Return (X, Y) of the center of cell containing provided text 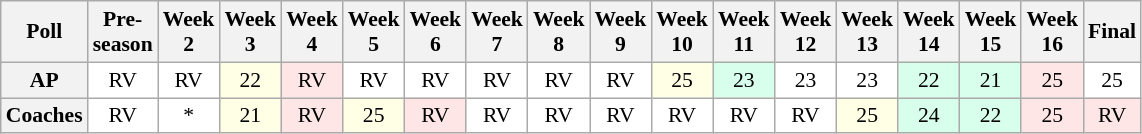
* (189, 116)
Week2 (189, 32)
Week10 (682, 32)
Final (1112, 32)
Week16 (1052, 32)
Week8 (559, 32)
Week6 (435, 32)
Pre-season (123, 32)
Week5 (374, 32)
24 (929, 116)
Poll (44, 32)
AP (44, 80)
Week12 (806, 32)
Week15 (991, 32)
Week14 (929, 32)
Week13 (867, 32)
Week4 (312, 32)
Week11 (744, 32)
Week3 (250, 32)
Coaches (44, 116)
Week9 (621, 32)
Week7 (497, 32)
